Return (X, Y) of the center of cell containing provided text 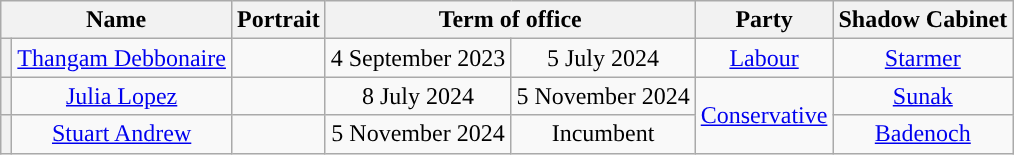
Portrait (278, 20)
Badenoch (923, 134)
Starmer (923, 58)
Shadow Cabinet (923, 20)
Stuart Andrew (122, 134)
Conservative (764, 115)
Julia Lopez (122, 96)
5 July 2024 (603, 58)
Thangam Debbonaire (122, 58)
Sunak (923, 96)
Labour (764, 58)
Term of office (510, 20)
Incumbent (603, 134)
Name (116, 20)
Party (764, 20)
8 July 2024 (418, 96)
4 September 2023 (418, 58)
